Return the (X, Y) coordinate for the center point of the cell that contains the specified text.  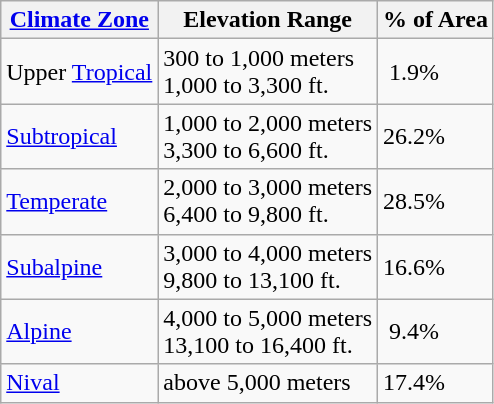
Climate Zone (80, 20)
9.4% (436, 332)
2,000 to 3,000 meters6,400 to 9,800 ft. (268, 202)
Subtropical (80, 136)
above 5,000 meters (268, 383)
3,000 to 4,000 meters9,800 to 13,100 ft. (268, 266)
Alpine (80, 332)
Elevation Range (268, 20)
Temperate (80, 202)
300 to 1,000 meters1,000 to 3,300 ft. (268, 72)
Subalpine (80, 266)
1,000 to 2,000 meters3,300 to 6,600 ft. (268, 136)
26.2% (436, 136)
4,000 to 5,000 meters13,100 to 16,400 ft. (268, 332)
17.4% (436, 383)
1.9% (436, 72)
16.6% (436, 266)
% of Area (436, 20)
Upper Tropical (80, 72)
28.5% (436, 202)
Nival (80, 383)
